Search for the cell housing the specified text and yield its [X, Y] center coordinate. 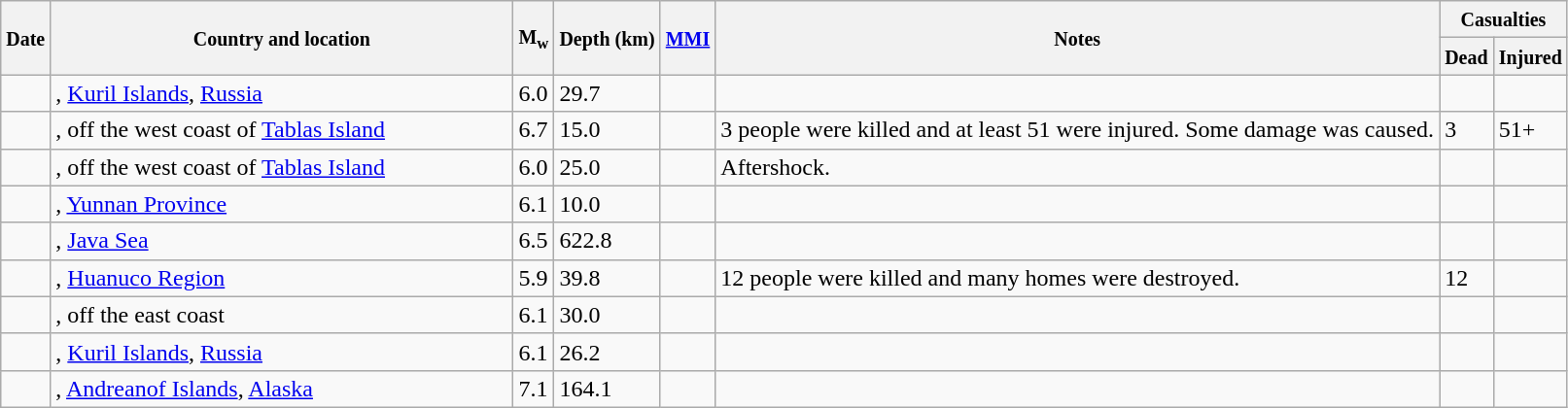
MMI [688, 38]
6.7 [534, 130]
10.0 [607, 204]
Injured [1530, 56]
Dead [1467, 56]
Notes [1077, 38]
Depth (km) [607, 38]
12 [1467, 278]
164.1 [607, 389]
, Yunnan Province [282, 204]
, Huanuco Region [282, 278]
5.9 [534, 278]
39.8 [607, 278]
622.8 [607, 241]
26.2 [607, 352]
3 [1467, 130]
, off the east coast [282, 315]
Date [25, 38]
25.0 [607, 167]
6.5 [534, 241]
3 people were killed and at least 51 were injured. Some damage was caused. [1077, 130]
, Andreanof Islands, Alaska [282, 389]
7.1 [534, 389]
Casualties [1504, 19]
, Java Sea [282, 241]
12 people were killed and many homes were destroyed. [1077, 278]
Aftershock. [1077, 167]
29.7 [607, 93]
15.0 [607, 130]
Country and location [282, 38]
51+ [1530, 130]
30.0 [607, 315]
Mw [534, 38]
